Determine the [x, y] coordinate at the center of the cell enclosing the given text.  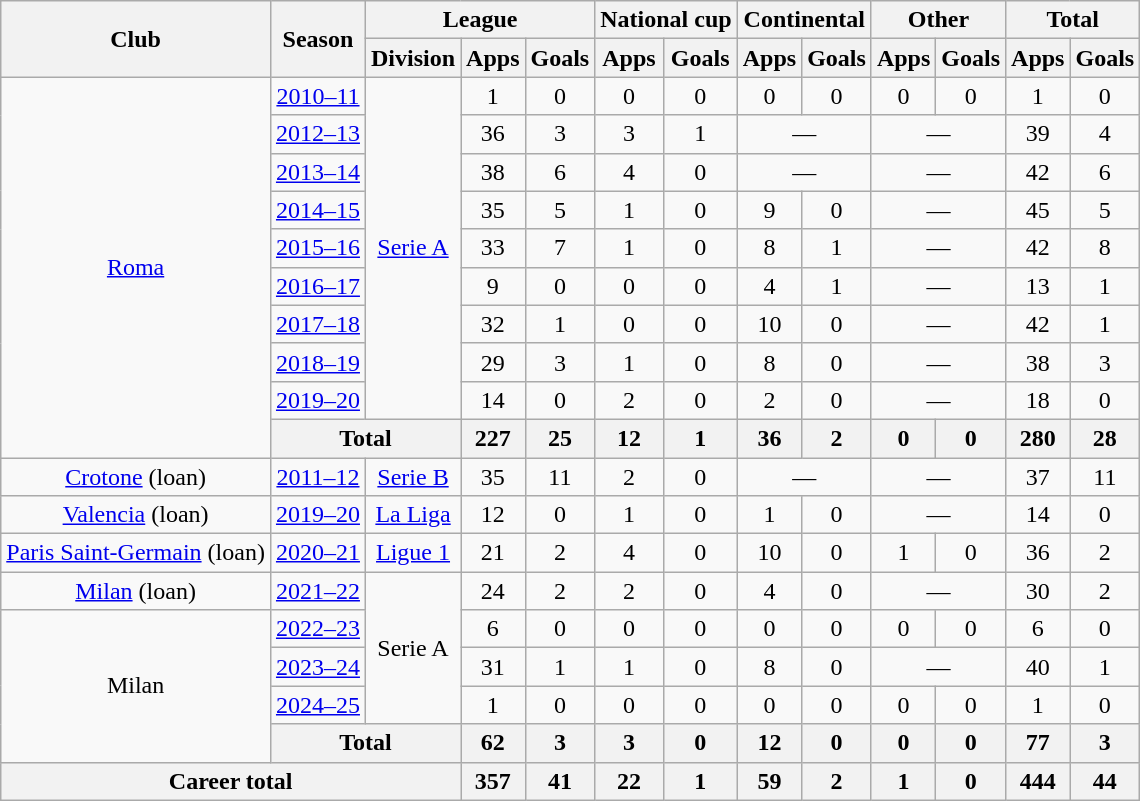
Milan (loan) [136, 591]
77 [1038, 743]
37 [1038, 477]
2016–17 [318, 286]
32 [493, 324]
2024–25 [318, 705]
Career total [231, 781]
31 [493, 667]
24 [493, 591]
2023–24 [318, 667]
2013–14 [318, 172]
22 [629, 781]
Club [136, 39]
Ligue 1 [412, 553]
40 [1038, 667]
National cup [666, 20]
25 [560, 438]
2014–15 [318, 210]
227 [493, 438]
18 [1038, 400]
Valencia (loan) [136, 515]
2021–22 [318, 591]
13 [1038, 286]
2020–21 [318, 553]
280 [1038, 438]
2022–23 [318, 629]
2017–18 [318, 324]
28 [1105, 438]
21 [493, 553]
39 [1038, 134]
2015–16 [318, 248]
2018–19 [318, 362]
Serie B [412, 477]
41 [560, 781]
62 [493, 743]
League [480, 20]
2011–12 [318, 477]
2012–13 [318, 134]
Roma [136, 268]
29 [493, 362]
33 [493, 248]
45 [1038, 210]
59 [769, 781]
Paris Saint-Germain (loan) [136, 553]
30 [1038, 591]
444 [1038, 781]
44 [1105, 781]
Division [412, 58]
2010–11 [318, 96]
Other [938, 20]
La Liga [412, 515]
357 [493, 781]
Crotone (loan) [136, 477]
Milan [136, 686]
7 [560, 248]
Continental [804, 20]
Season [318, 39]
